Extract the (X, Y) coordinate from the center of the cell holding the provided text.  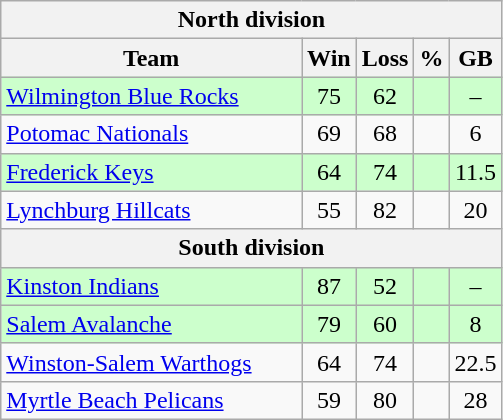
Win (330, 58)
11.5 (476, 172)
% (432, 58)
North division (252, 20)
62 (385, 96)
GB (476, 58)
28 (476, 400)
Frederick Keys (152, 172)
20 (476, 210)
Potomac Nationals (152, 134)
Myrtle Beach Pelicans (152, 400)
80 (385, 400)
Salem Avalanche (152, 324)
59 (330, 400)
South division (252, 248)
52 (385, 286)
8 (476, 324)
Loss (385, 58)
55 (330, 210)
87 (330, 286)
Lynchburg Hillcats (152, 210)
Team (152, 58)
82 (385, 210)
75 (330, 96)
68 (385, 134)
79 (330, 324)
Wilmington Blue Rocks (152, 96)
22.5 (476, 362)
Kinston Indians (152, 286)
60 (385, 324)
Winston-Salem Warthogs (152, 362)
69 (330, 134)
6 (476, 134)
